Extract the (X, Y) coordinate from the center of the cell holding the provided text.  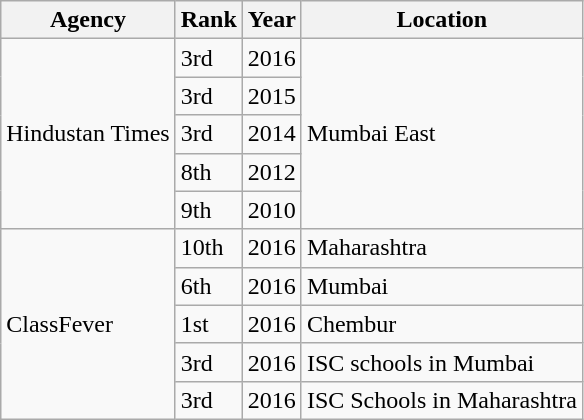
10th (208, 248)
Hindustan Times (88, 134)
2010 (272, 210)
Rank (208, 20)
Agency (88, 20)
9th (208, 210)
ISC Schools in Maharashtra (442, 400)
8th (208, 172)
6th (208, 286)
Chembur (442, 324)
1st (208, 324)
Location (442, 20)
Maharashtra (442, 248)
2014 (272, 134)
2015 (272, 96)
ISC schools in Mumbai (442, 362)
Mumbai East (442, 134)
ClassFever (88, 324)
Mumbai (442, 286)
Year (272, 20)
2012 (272, 172)
